Return the [X, Y] coordinate for the center point of the cell that contains the specified text.  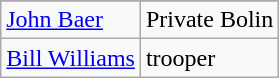
Private Bolin [209, 20]
trooper [209, 58]
John Baer [71, 20]
Bill Williams [71, 58]
